Search for the cell housing the specified text and yield its (X, Y) center coordinate. 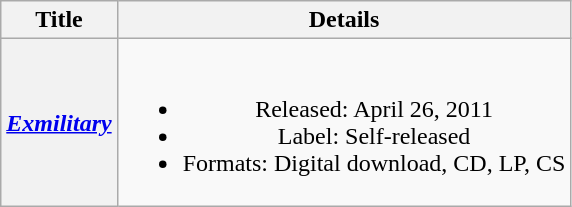
Title (59, 20)
Released: April 26, 2011 Label: Self-releasedFormats: Digital download, CD, LP, CS (344, 122)
Exmilitary (59, 122)
Details (344, 20)
